Locate the cell with the specified text and output its [x, y] center coordinate. 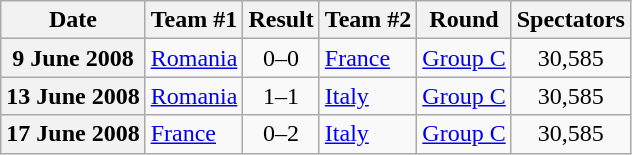
Date [73, 20]
13 June 2008 [73, 96]
9 June 2008 [73, 58]
Spectators [570, 20]
Team #2 [368, 20]
1–1 [281, 96]
0–0 [281, 58]
Round [464, 20]
Team #1 [194, 20]
Result [281, 20]
0–2 [281, 134]
17 June 2008 [73, 134]
